Capture the cell that displays the provided text and extract its (X, Y) central coordinate. 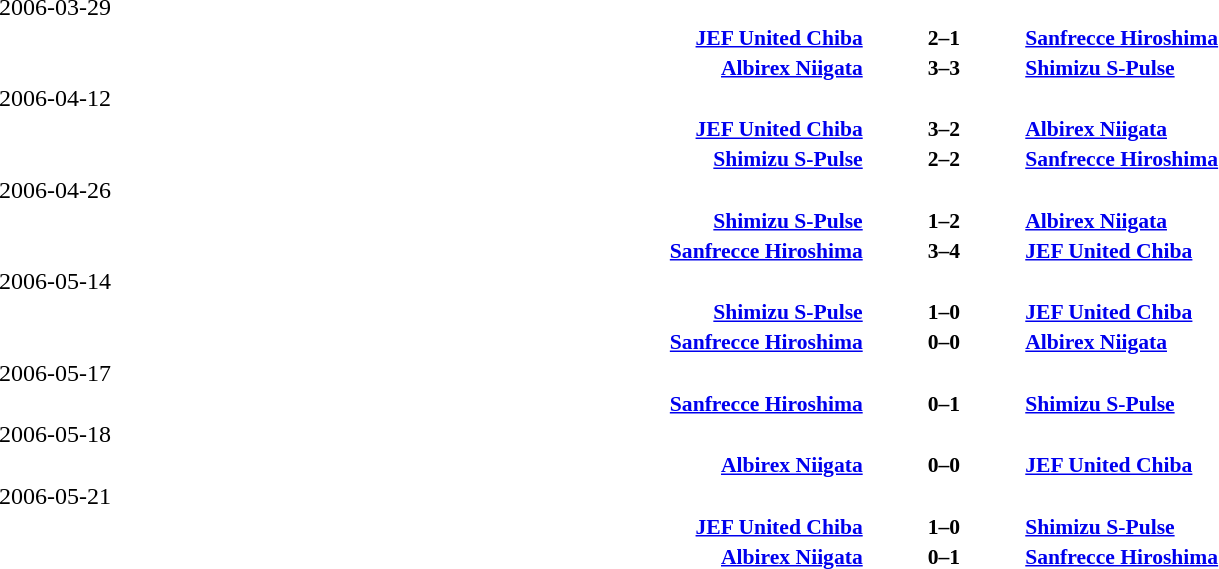
3–2 (944, 129)
2–1 (944, 38)
1–2 (944, 220)
2–2 (944, 159)
3–4 (944, 250)
0–1 (944, 404)
3–3 (944, 68)
